Provide the [X, Y] coordinate of the cell's center where the given text is located.  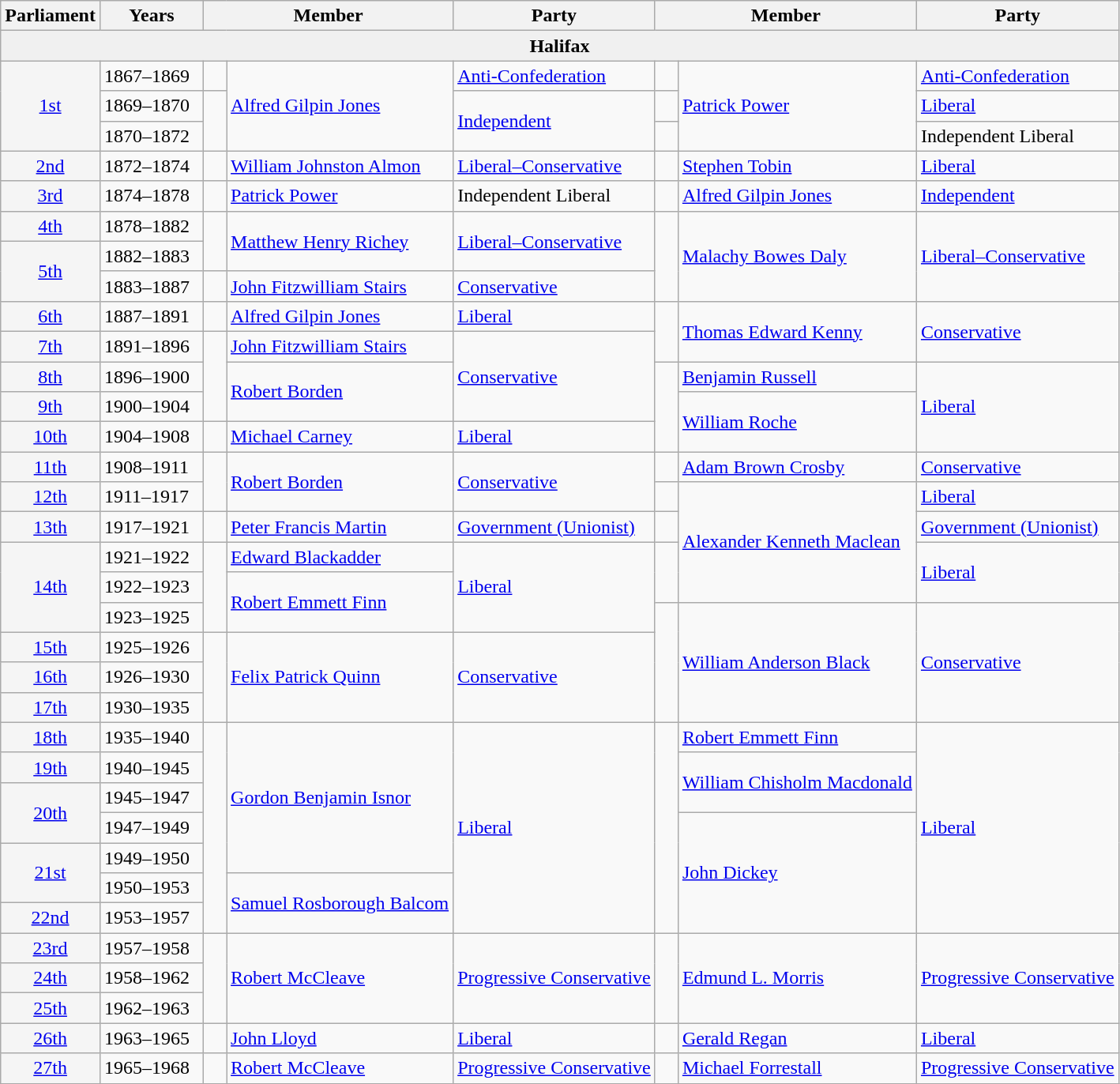
14th [51, 587]
1922–1923 [152, 587]
1882–1883 [152, 256]
1949–1950 [152, 857]
1870–1872 [152, 136]
10th [51, 437]
Malachy Bowes Daly [797, 256]
1872–1874 [152, 166]
24th [51, 978]
Peter Francis Martin [340, 527]
Adam Brown Crosby [797, 467]
1925–1926 [152, 647]
11th [51, 467]
Matthew Henry Richey [340, 241]
16th [51, 677]
1926–1930 [152, 677]
1878–1882 [152, 226]
19th [51, 767]
Felix Patrick Quinn [340, 677]
Alexander Kenneth Maclean [797, 542]
17th [51, 707]
Gordon Benjamin Isnor [340, 797]
Michael Forrestall [797, 1068]
26th [51, 1038]
21st [51, 872]
Stephen Tobin [797, 166]
5th [51, 271]
1904–1908 [152, 437]
18th [51, 737]
1930–1935 [152, 707]
1874–1878 [152, 196]
1869–1870 [152, 106]
John Dickey [797, 872]
1896–1900 [152, 377]
1953–1957 [152, 918]
1923–1925 [152, 617]
20th [51, 812]
1921–1922 [152, 557]
1900–1904 [152, 407]
15th [51, 647]
1957–1958 [152, 948]
1963–1965 [152, 1038]
1965–1968 [152, 1068]
William Johnston Almon [340, 166]
William Roche [797, 422]
12th [51, 497]
Edward Blackadder [340, 557]
Samuel Rosborough Balcom [340, 903]
William Anderson Black [797, 662]
1962–1963 [152, 1008]
27th [51, 1068]
1908–1911 [152, 467]
1867–1869 [152, 76]
1947–1949 [152, 827]
4th [51, 226]
1935–1940 [152, 737]
7th [51, 346]
1883–1887 [152, 286]
6th [51, 316]
William Chisholm Macdonald [797, 782]
1917–1921 [152, 527]
25th [51, 1008]
1958–1962 [152, 978]
Years [152, 16]
22nd [51, 918]
1891–1896 [152, 346]
John Lloyd [340, 1038]
9th [51, 407]
Halifax [559, 46]
1911–1917 [152, 497]
Gerald Regan [797, 1038]
1945–1947 [152, 797]
2nd [51, 166]
1887–1891 [152, 316]
8th [51, 377]
3rd [51, 196]
Parliament [51, 16]
23rd [51, 948]
Thomas Edward Kenny [797, 331]
1940–1945 [152, 767]
13th [51, 527]
Benjamin Russell [797, 377]
1950–1953 [152, 888]
Michael Carney [340, 437]
1st [51, 106]
Edmund L. Morris [797, 978]
